Return (x, y) of the center of cell containing provided text 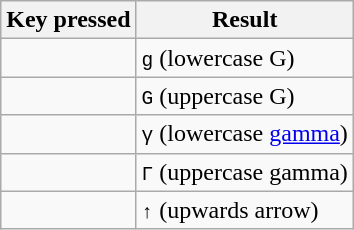
Γ (uppercase gamma) (244, 172)
γ (lowercase gamma) (244, 134)
Key pressed (68, 20)
G (uppercase G) (244, 96)
Result (244, 20)
↑ (upwards arrow) (244, 210)
g (lowercase G) (244, 58)
